Locate the cell with the specified text and output its (x, y) center coordinate. 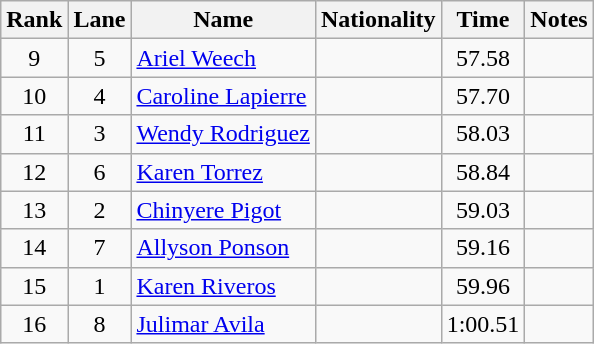
12 (34, 172)
Karen Riveros (223, 286)
8 (100, 324)
10 (34, 96)
15 (34, 286)
Julimar Avila (223, 324)
Karen Torrez (223, 172)
Caroline Lapierre (223, 96)
4 (100, 96)
57.58 (483, 58)
58.03 (483, 134)
Nationality (378, 20)
59.16 (483, 248)
Time (483, 20)
Lane (100, 20)
Chinyere Pigot (223, 210)
9 (34, 58)
2 (100, 210)
13 (34, 210)
7 (100, 248)
Name (223, 20)
1 (100, 286)
1:00.51 (483, 324)
59.96 (483, 286)
Ariel Weech (223, 58)
11 (34, 134)
59.03 (483, 210)
57.70 (483, 96)
Allyson Ponson (223, 248)
6 (100, 172)
Rank (34, 20)
Wendy Rodriguez (223, 134)
16 (34, 324)
58.84 (483, 172)
14 (34, 248)
5 (100, 58)
Notes (559, 20)
3 (100, 134)
